Provide the [X, Y] coordinate of the cell's center where the given text is located.  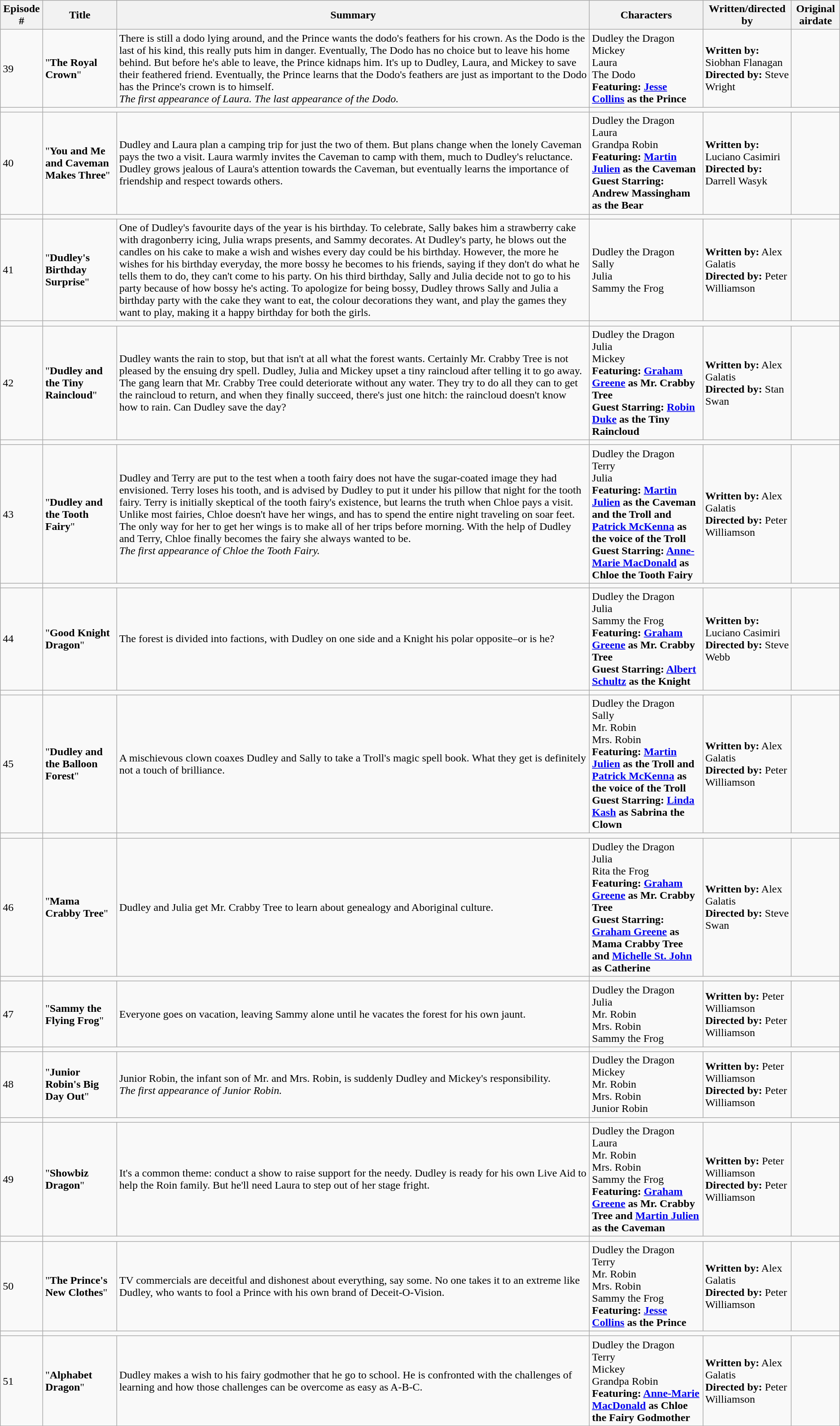
Dudley the DragonJuliaMr. RobinMrs. RobinSammy the Frog [646, 1014]
Written by: Siobhan FlanaganDirected by: Steve Wright [747, 68]
Written by: Alex GalatisDirected by: Stan Swan [747, 383]
51 [22, 1381]
"Good Knight Dragon" [80, 639]
Written by: Luciano CasimiriDirected by: Darrell Wasyk [747, 163]
"Sammy the Flying Frog" [80, 1014]
46 [22, 907]
Characters [646, 15]
45 [22, 764]
Episode # [22, 15]
"Junior Robin's Big Day Out" [80, 1085]
44 [22, 639]
Dudley the DragonSallyJuliaSammy the Frog [646, 270]
47 [22, 1014]
43 [22, 514]
42 [22, 383]
Dudley the DragonLauraGrandpa RobinFeaturing: Martin Julien as the CavemanGuest Starring: Andrew Massingham as the Bear [646, 163]
Dudley the DragonMickeyLauraThe DodoFeaturing: Jesse Collins as the Prince [646, 68]
Dudley the DragonTerryMickeyGrandpa RobinFeaturing: Anne-Marie MacDonald as Chloe the Fairy Godmother [646, 1381]
"The Royal Crown" [80, 68]
Dudley the DragonTerryMr. RobinMrs. RobinSammy the FrogFeaturing: Jesse Collins as the Prince [646, 1286]
39 [22, 68]
Dudley the DragonJuliaMickeyFeaturing: Graham Greene as Mr. Crabby TreeGuest Starring: Robin Duke as the Tiny Raincloud [646, 383]
"The Prince's New Clothes" [80, 1286]
50 [22, 1286]
Written by: Luciano CasimiriDirected by: Steve Webb [747, 639]
Dudley and Julia get Mr. Crabby Tree to learn about genealogy and Aboriginal culture. [353, 907]
Junior Robin, the infant son of Mr. and Mrs. Robin, is suddenly Dudley and Mickey's responsibility.The first appearance of Junior Robin. [353, 1085]
The forest is divided into factions, with Dudley on one side and a Knight his polar opposite–or is he? [353, 639]
"Alphabet Dragon" [80, 1381]
41 [22, 270]
48 [22, 1085]
"Dudley and the Balloon Forest" [80, 764]
Written/directed by [747, 15]
Dudley the DragonMickeyMr. RobinMrs. RobinJunior Robin [646, 1085]
40 [22, 163]
"Dudley and the Tiny Raincloud" [80, 383]
"Dudley and the Tooth Fairy" [80, 514]
Dudley the DragonJuliaSammy the FrogFeaturing: Graham Greene as Mr. Crabby TreeGuest Starring: Albert Schultz as the Knight [646, 639]
Dudley the DragonLauraMr. RobinMrs. RobinSammy the FrogFeaturing: Graham Greene as Mr. Crabby Tree and Martin Julien as the Caveman [646, 1179]
"Mama Crabby Tree" [80, 907]
Written by: Alex GalatisDirected by: Steve Swan [747, 907]
"Showbiz Dragon" [80, 1179]
Summary [353, 15]
"Dudley's Birthday Surprise" [80, 270]
Everyone goes on vacation, leaving Sammy alone until he vacates the forest for his own jaunt. [353, 1014]
A mischievous clown coaxes Dudley and Sally to take a Troll's magic spell book. What they get is definitely not a touch of brilliance. [353, 764]
Original airdate [816, 15]
49 [22, 1179]
"You and Me and Caveman Makes Three" [80, 163]
Title [80, 15]
